Identify which cell holds the provided text, then report its (x, y) central coordinate. 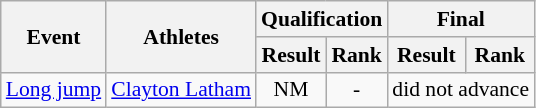
Event (54, 36)
Final (460, 19)
Long jump (54, 90)
- (356, 90)
Athletes (181, 36)
did not advance (460, 90)
Clayton Latham (181, 90)
Qualification (322, 19)
NM (291, 90)
